Detect which cell encompasses the target text, then output its [x, y] center coordinate. 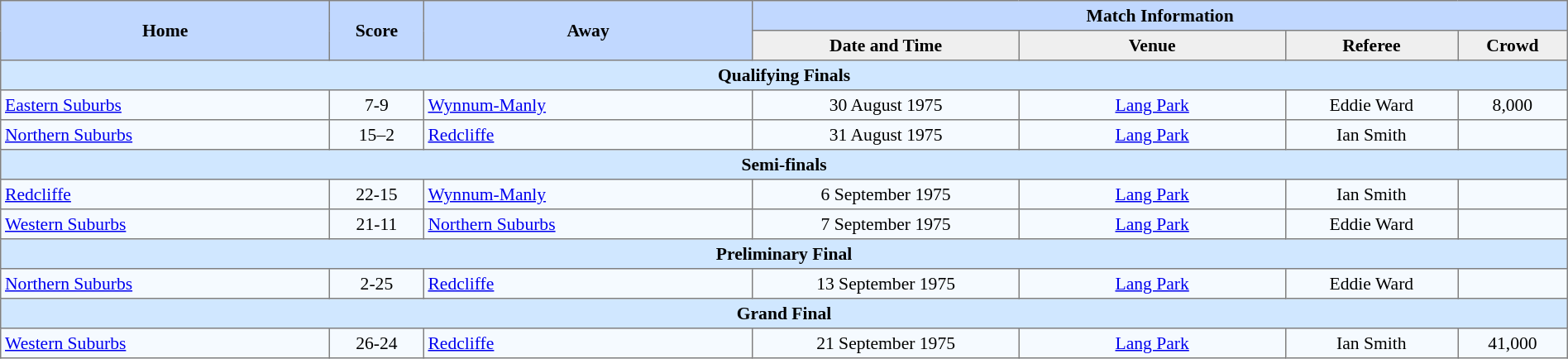
Away [588, 31]
21 September 1975 [886, 343]
30 August 1975 [886, 105]
Semi-finals [784, 165]
Home [165, 31]
7 September 1975 [886, 224]
22-15 [377, 194]
8,000 [1513, 105]
Qualifying Finals [784, 75]
41,000 [1513, 343]
31 August 1975 [886, 135]
Crowd [1513, 45]
15–2 [377, 135]
21-11 [377, 224]
Score [377, 31]
26-24 [377, 343]
Date and Time [886, 45]
Referee [1371, 45]
Grand Final [784, 314]
7-9 [377, 105]
6 September 1975 [886, 194]
Match Information [1159, 16]
Venue [1152, 45]
Eastern Suburbs [165, 105]
2-25 [377, 284]
13 September 1975 [886, 284]
Preliminary Final [784, 254]
